Find where the given text appears and provide that cell's center as (X, Y) coordinate. 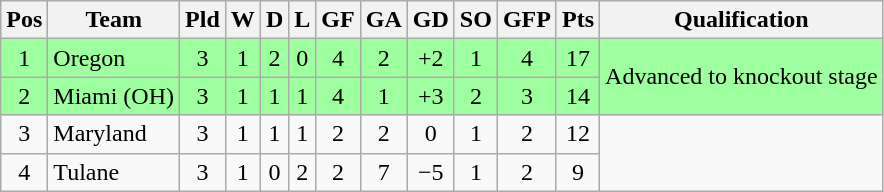
GF (338, 20)
+2 (430, 58)
L (302, 20)
Team (114, 20)
W (242, 20)
Pts (578, 20)
+3 (430, 96)
Tulane (114, 172)
SO (476, 20)
17 (578, 58)
GFP (526, 20)
Miami (OH) (114, 96)
Pld (203, 20)
7 (384, 172)
−5 (430, 172)
Maryland (114, 134)
Advanced to knockout stage (742, 77)
12 (578, 134)
Qualification (742, 20)
9 (578, 172)
Pos (24, 20)
14 (578, 96)
D (274, 20)
GA (384, 20)
GD (430, 20)
Oregon (114, 58)
